Identify which cell holds the provided text, then report its (x, y) central coordinate. 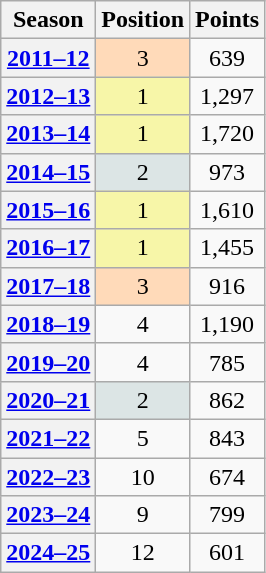
2023–24 (48, 515)
12 (143, 553)
2013–14 (48, 134)
2024–25 (48, 553)
2015–16 (48, 210)
2022–23 (48, 477)
2018–19 (48, 324)
2020–21 (48, 400)
5 (143, 438)
2016–17 (48, 248)
2011–12 (48, 58)
674 (228, 477)
1,190 (228, 324)
785 (228, 362)
9 (143, 515)
799 (228, 515)
Position (143, 20)
916 (228, 286)
1,610 (228, 210)
973 (228, 172)
639 (228, 58)
601 (228, 553)
2014–15 (48, 172)
2021–22 (48, 438)
2012–13 (48, 96)
Season (48, 20)
1,297 (228, 96)
843 (228, 438)
2019–20 (48, 362)
2017–18 (48, 286)
Points (228, 20)
1,720 (228, 134)
862 (228, 400)
10 (143, 477)
1,455 (228, 248)
